Detect which cell encompasses the target text, then output its [X, Y] center coordinate. 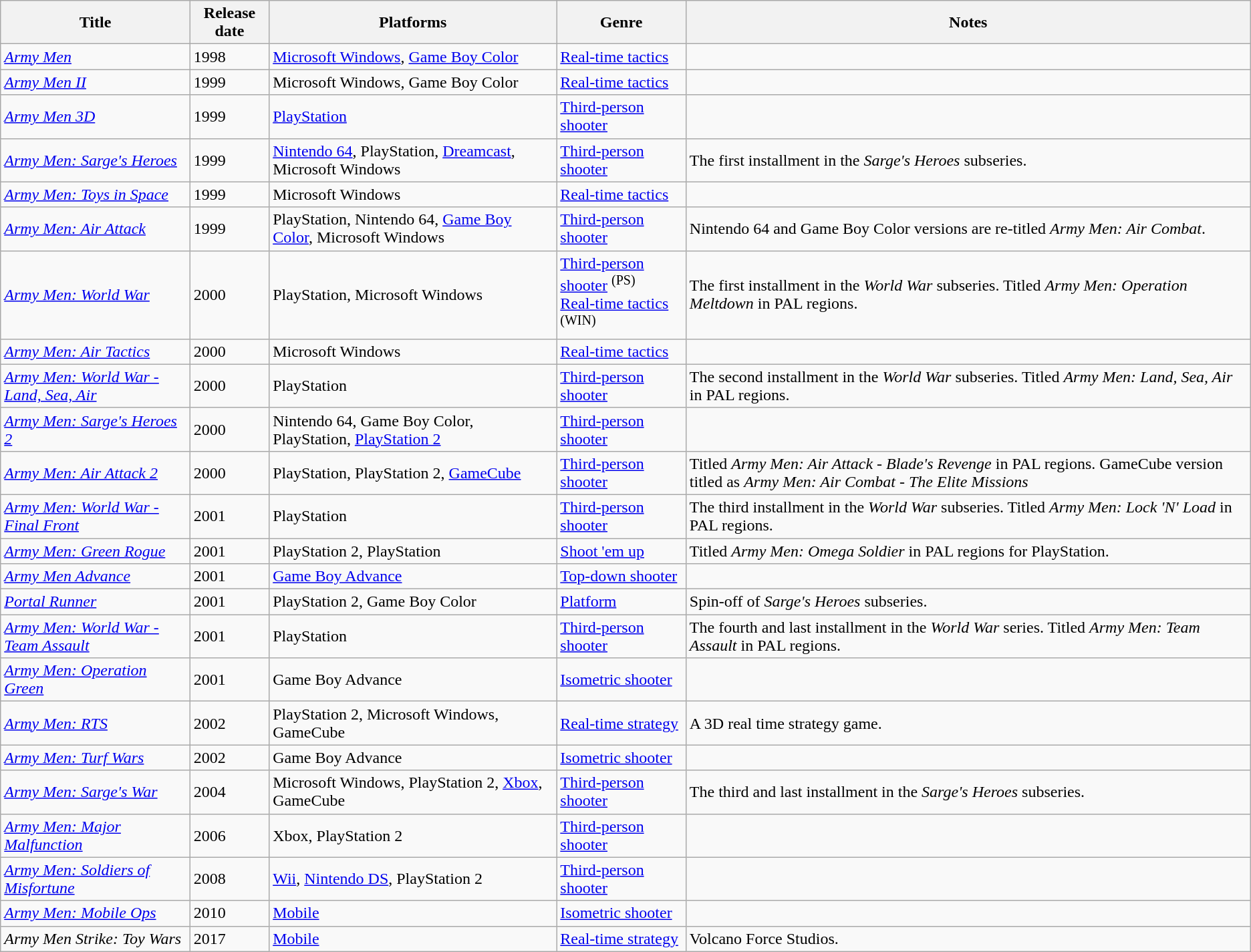
Army Men: Mobile Ops [96, 913]
Release date [229, 23]
Nintendo 64 and Game Boy Color versions are re-titled Army Men: Air Combat. [968, 228]
Army Men: Green Rogue [96, 551]
Army Men: Major Malfunction [96, 835]
Army Men: Sarge's War [96, 792]
Army Men: Toys in Space [96, 194]
Army Men 3D [96, 116]
Army Men [96, 57]
A 3D real time strategy game. [968, 723]
Titled Army Men: Air Attack - Blade's Revenge in PAL regions. GameCube version titled as Army Men: Air Combat - The Elite Missions [968, 473]
Army Men Strike: Toy Wars [96, 939]
Volcano Force Studios. [968, 939]
1998 [229, 57]
Platforms [413, 23]
Army Men II [96, 82]
Army Men: World War - Final Front [96, 516]
Army Men: Soldiers of Misfortune [96, 879]
PlayStation, Nintendo 64, Game Boy Color, Microsoft Windows [413, 228]
The third and last installment in the Sarge's Heroes subseries. [968, 792]
Army Men: Sarge's Heroes 2 [96, 429]
Army Men: Air Tactics [96, 351]
Notes [968, 23]
Army Men: World War [96, 295]
Army Men: Operation Green [96, 680]
The fourth and last installment in the World War series. Titled Army Men: Team Assault in PAL regions. [968, 636]
The third installment in the World War subseries. Titled Army Men: Lock 'N' Load in PAL regions. [968, 516]
Army Men: World War - Team Assault [96, 636]
Army Men: Air Attack 2 [96, 473]
PlayStation 2, PlayStation [413, 551]
Army Men: Air Attack [96, 228]
Army Men: Turf Wars [96, 758]
Genre [621, 23]
Shoot 'em up [621, 551]
2008 [229, 879]
2017 [229, 939]
2004 [229, 792]
Army Men: Sarge's Heroes [96, 160]
2010 [229, 913]
Nintendo 64, PlayStation, Dreamcast, Microsoft Windows [413, 160]
Army Men: RTS [96, 723]
2006 [229, 835]
Portal Runner [96, 602]
Third-person shooter (PS)Real-time tactics (WIN) [621, 295]
Microsoft Windows, PlayStation 2, Xbox, GameCube [413, 792]
Top-down shooter [621, 577]
PlayStation 2, Microsoft Windows, GameCube [413, 723]
Xbox, PlayStation 2 [413, 835]
Platform [621, 602]
The first installment in the Sarge's Heroes subseries. [968, 160]
Titled Army Men: Omega Soldier in PAL regions for PlayStation. [968, 551]
PlayStation 2, Game Boy Color [413, 602]
Spin-off of Sarge's Heroes subseries. [968, 602]
Nintendo 64, Game Boy Color, PlayStation, PlayStation 2 [413, 429]
PlayStation, Microsoft Windows [413, 295]
PlayStation, PlayStation 2, GameCube [413, 473]
The first installment in the World War subseries. Titled Army Men: Operation Meltdown in PAL regions. [968, 295]
Army Men: World War - Land, Sea, Air [96, 386]
Army Men Advance [96, 577]
Wii, Nintendo DS, PlayStation 2 [413, 879]
Title [96, 23]
The second installment in the World War subseries. Titled Army Men: Land, Sea, Air in PAL regions. [968, 386]
